Search for the cell housing the specified text and yield its (x, y) center coordinate. 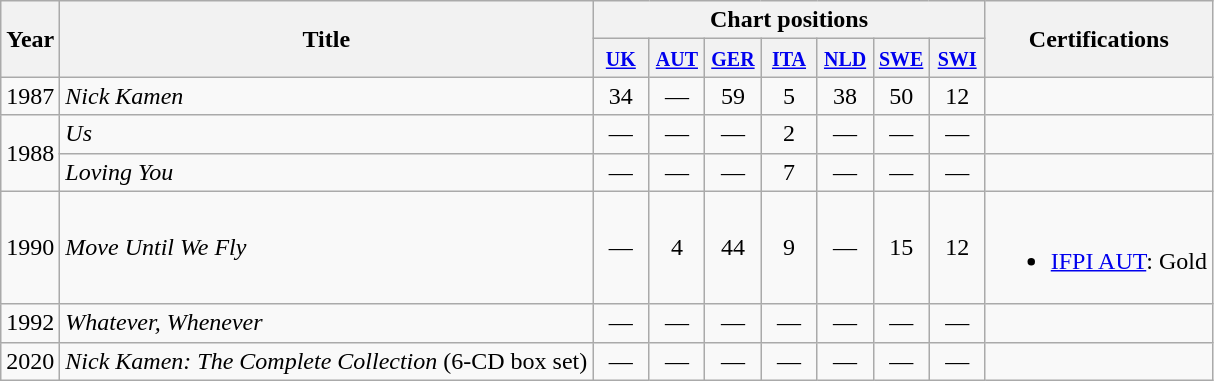
Nick Kamen (326, 96)
Nick Kamen: The Complete Collection (6-CD box set) (326, 361)
7 (789, 172)
SWE (901, 58)
Chart positions (789, 20)
ITA (789, 58)
UK (621, 58)
15 (901, 248)
Title (326, 39)
AUT (677, 58)
38 (845, 96)
5 (789, 96)
59 (733, 96)
9 (789, 248)
Move Until We Fly (326, 248)
44 (733, 248)
NLD (845, 58)
2 (789, 134)
50 (901, 96)
Us (326, 134)
Loving You (326, 172)
1990 (30, 248)
2020 (30, 361)
4 (677, 248)
Year (30, 39)
IFPI AUT: Gold (1098, 248)
GER (733, 58)
SWI (957, 58)
1988 (30, 153)
Certifications (1098, 39)
1992 (30, 323)
1987 (30, 96)
34 (621, 96)
Whatever, Whenever (326, 323)
